Scan for the cell matching the given text and deliver its [X, Y] coordinate at center. 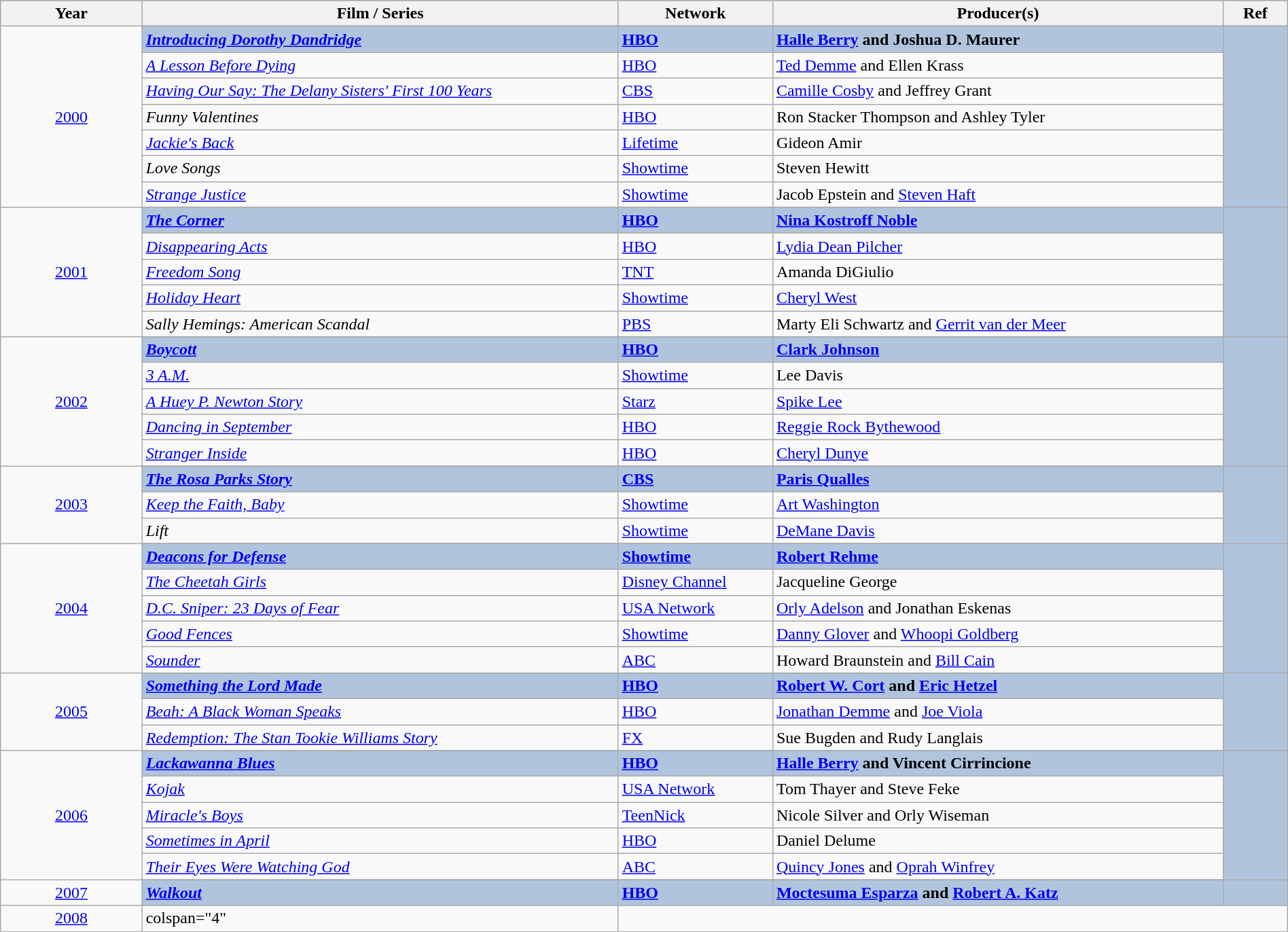
Lifetime [696, 143]
Howard Braunstein and Bill Cain [997, 660]
Stranger Inside [380, 453]
Lift [380, 531]
2002 [71, 401]
Spike Lee [997, 401]
Jacqueline George [997, 582]
Nina Kostroff Noble [997, 220]
Boycott [380, 350]
Deacons for Defense [380, 556]
Robert Rehme [997, 556]
Paris Qualles [997, 479]
Gideon Amir [997, 143]
Walkout [380, 893]
Holiday Heart [380, 298]
A Lesson Before Dying [380, 65]
TeenNick [696, 815]
Sounder [380, 660]
Freedom Song [380, 272]
Dancing in September [380, 427]
Daniel Delume [997, 841]
2004 [71, 608]
2005 [71, 711]
Network [696, 14]
Redemption: The Stan Tookie Williams Story [380, 737]
Beah: A Black Woman Speaks [380, 711]
Lackawanna Blues [380, 764]
Sally Hemings: American Scandal [380, 324]
Jacob Epstein and Steven Haft [997, 194]
Kojak [380, 789]
The Corner [380, 220]
Lydia Dean Pilcher [997, 246]
Nicole Silver and Orly Wiseman [997, 815]
Sue Bugden and Rudy Langlais [997, 737]
Tom Thayer and Steve Feke [997, 789]
Moctesuma Esparza and Robert A. Katz [997, 893]
Love Songs [380, 168]
A Huey P. Newton Story [380, 401]
Miracle's Boys [380, 815]
Good Fences [380, 634]
TNT [696, 272]
Art Washington [997, 505]
Disappearing Acts [380, 246]
2006 [71, 815]
Clark Johnson [997, 350]
Producer(s) [997, 14]
Film / Series [380, 14]
Halle Berry and Joshua D. Maurer [997, 39]
Halle Berry and Vincent Cirrincione [997, 764]
Danny Glover and Whoopi Goldberg [997, 634]
Robert W. Cort and Eric Hetzel [997, 685]
Ref [1255, 14]
Steven Hewitt [997, 168]
Starz [696, 401]
Strange Justice [380, 194]
PBS [696, 324]
Their Eyes Were Watching God [380, 867]
Reggie Rock Bythewood [997, 427]
colspan="4" [380, 918]
Sometimes in April [380, 841]
Lee Davis [997, 376]
Year [71, 14]
Jonathan Demme and Joe Viola [997, 711]
Jackie's Back [380, 143]
FX [696, 737]
The Cheetah Girls [380, 582]
Orly Adelson and Jonathan Eskenas [997, 608]
DeMane Davis [997, 531]
Camille Cosby and Jeffrey Grant [997, 91]
Ron Stacker Thompson and Ashley Tyler [997, 117]
Cheryl West [997, 298]
Funny Valentines [380, 117]
Quincy Jones and Oprah Winfrey [997, 867]
2001 [71, 272]
2000 [71, 117]
Ted Demme and Ellen Krass [997, 65]
2003 [71, 505]
The Rosa Parks Story [380, 479]
Keep the Faith, Baby [380, 505]
Marty Eli Schwartz and Gerrit van der Meer [997, 324]
Amanda DiGiulio [997, 272]
Introducing Dorothy Dandridge [380, 39]
Something the Lord Made [380, 685]
Cheryl Dunye [997, 453]
D.C. Sniper: 23 Days of Fear [380, 608]
2007 [71, 893]
Disney Channel [696, 582]
3 A.M. [380, 376]
2008 [71, 918]
Having Our Say: The Delany Sisters' First 100 Years [380, 91]
